From the cell containing the given text, extract its center point as [x, y] coordinate. 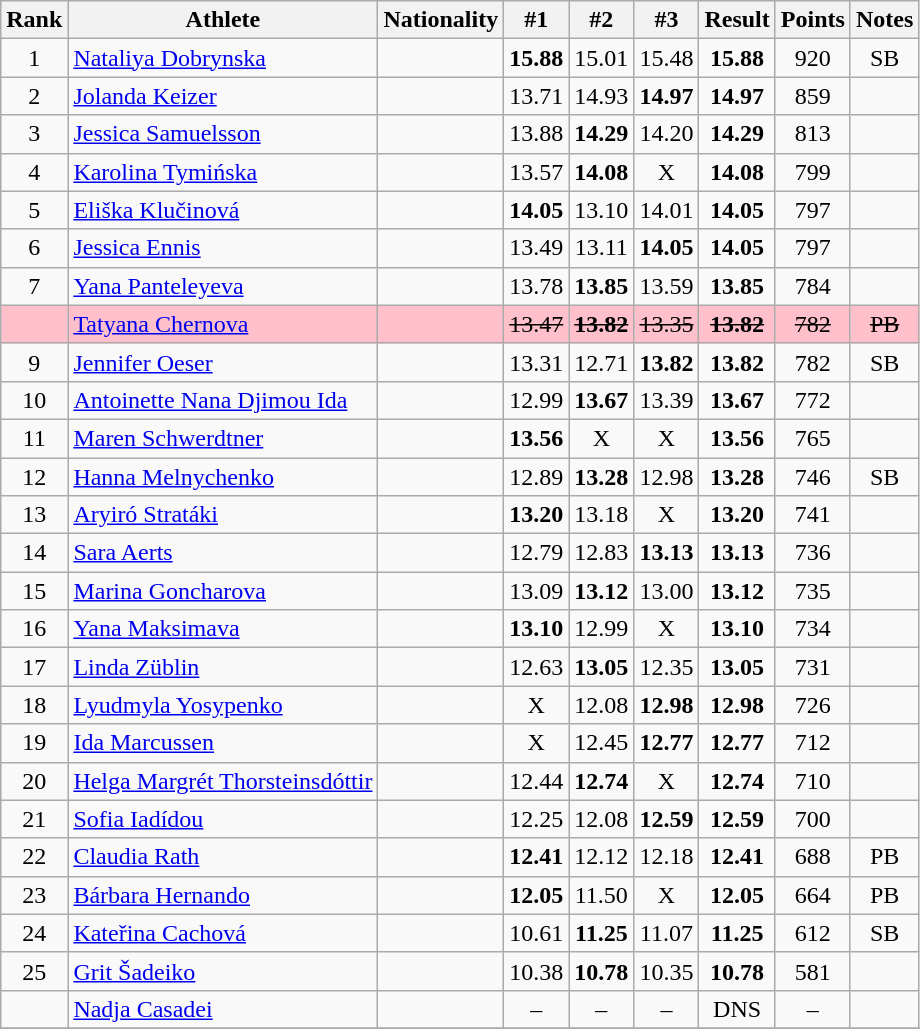
Jessica Samuelsson [223, 134]
Jessica Ennis [223, 248]
Tatyana Chernova [223, 324]
Kateřina Cachová [223, 933]
11.50 [602, 895]
Nationality [441, 20]
13.71 [536, 96]
Eliška Klučinová [223, 210]
22 [34, 857]
3 [34, 134]
Linda Züblin [223, 667]
Ida Marcussen [223, 743]
23 [34, 895]
#3 [666, 20]
#1 [536, 20]
12.25 [536, 819]
13.11 [602, 248]
13.00 [666, 591]
14.01 [666, 210]
Result [737, 20]
15.01 [602, 58]
20 [34, 781]
10.35 [666, 971]
731 [812, 667]
14.20 [666, 134]
Nadja Casadei [223, 1009]
#2 [602, 20]
13.09 [536, 591]
Jennifer Oeser [223, 362]
859 [812, 96]
10 [34, 400]
581 [812, 971]
13.88 [536, 134]
Points [812, 20]
13.39 [666, 400]
16 [34, 629]
Helga Margrét Thorsteinsdóttir [223, 781]
15 [34, 591]
12.35 [666, 667]
18 [34, 705]
12 [34, 477]
12.44 [536, 781]
13.57 [536, 172]
Nataliya Dobrynska [223, 58]
11.07 [666, 933]
Hanna Melnychenko [223, 477]
Aryiró Stratáki [223, 515]
12.79 [536, 553]
710 [812, 781]
19 [34, 743]
14.93 [602, 96]
664 [812, 895]
741 [812, 515]
12.63 [536, 667]
DNS [737, 1009]
13 [34, 515]
13.78 [536, 286]
Rank [34, 20]
7 [34, 286]
Claudia Rath [223, 857]
700 [812, 819]
13.47 [536, 324]
24 [34, 933]
1 [34, 58]
612 [812, 933]
Yana Panteleyeva [223, 286]
25 [34, 971]
17 [34, 667]
12.45 [602, 743]
Bárbara Hernando [223, 895]
Antoinette Nana Djimou Ida [223, 400]
Notes [884, 20]
12.12 [602, 857]
Grit Šadeiko [223, 971]
784 [812, 286]
13.31 [536, 362]
799 [812, 172]
13.49 [536, 248]
6 [34, 248]
13.59 [666, 286]
813 [812, 134]
2 [34, 96]
Jolanda Keizer [223, 96]
Lyudmyla Yosypenko [223, 705]
9 [34, 362]
5 [34, 210]
736 [812, 553]
726 [812, 705]
14 [34, 553]
772 [812, 400]
Marina Goncharova [223, 591]
765 [812, 438]
Maren Schwerdtner [223, 438]
Sofia Iadídou [223, 819]
12.83 [602, 553]
735 [812, 591]
746 [812, 477]
4 [34, 172]
688 [812, 857]
920 [812, 58]
13.18 [602, 515]
712 [812, 743]
Yana Maksimava [223, 629]
15.48 [666, 58]
12.89 [536, 477]
12.18 [666, 857]
Karolina Tymińska [223, 172]
Athlete [223, 20]
13.35 [666, 324]
734 [812, 629]
11 [34, 438]
Sara Aerts [223, 553]
12.71 [602, 362]
10.38 [536, 971]
21 [34, 819]
10.61 [536, 933]
